From the cell containing the given text, extract its center point as (X, Y) coordinate. 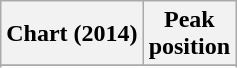
Chart (2014) (72, 34)
Peakposition (189, 34)
